Return the (x, y) coordinate for the center point of the cell that contains the specified text.  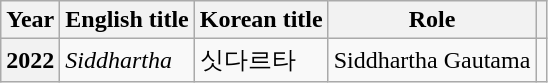
Siddhartha Gautama (432, 60)
Year (30, 20)
2022 (30, 60)
싯다르타 (261, 60)
English title (127, 20)
Korean title (261, 20)
Role (432, 20)
Siddhartha (127, 60)
